Identify which cell holds the provided text, then report its (X, Y) central coordinate. 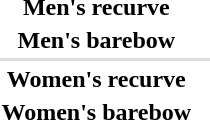
Women's recurve (96, 79)
Men's barebow (96, 40)
